Capture the cell that displays the provided text and extract its (x, y) central coordinate. 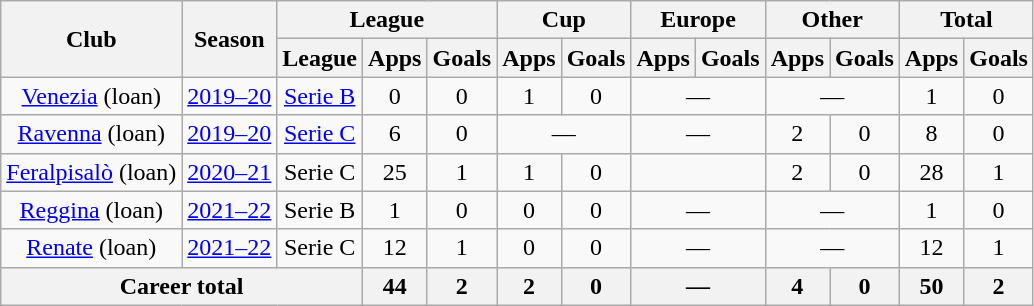
Reggina (loan) (92, 210)
Europe (698, 20)
Club (92, 39)
6 (395, 134)
Career total (182, 286)
50 (931, 286)
44 (395, 286)
Renate (loan) (92, 248)
8 (931, 134)
28 (931, 172)
Other (832, 20)
Ravenna (loan) (92, 134)
2020–21 (230, 172)
Venezia (loan) (92, 96)
Feralpisalò (loan) (92, 172)
4 (797, 286)
Total (966, 20)
25 (395, 172)
Cup (564, 20)
Season (230, 39)
